Determine the (X, Y) coordinate at the center of the cell enclosing the given text.  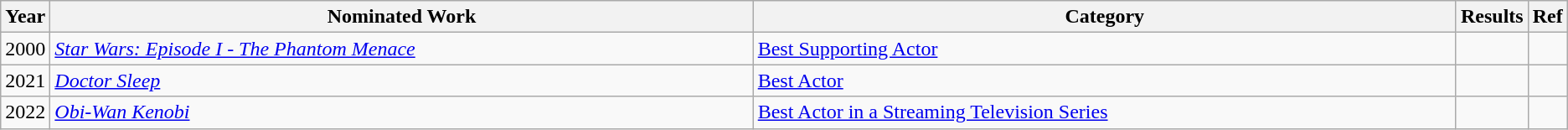
Results (1492, 17)
2021 (25, 81)
Best Actor in a Streaming Television Series (1104, 112)
Doctor Sleep (402, 81)
2022 (25, 112)
Best Actor (1104, 81)
Best Supporting Actor (1104, 49)
Nominated Work (402, 17)
Obi-Wan Kenobi (402, 112)
Ref (1548, 17)
Category (1104, 17)
Year (25, 17)
Star Wars: Episode I - The Phantom Menace (402, 49)
2000 (25, 49)
